Provide the (X, Y) coordinate of the cell's center where the given text is located.  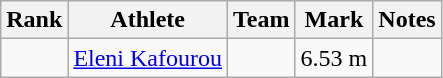
Mark (334, 20)
Eleni Kafourou (148, 58)
Team (262, 20)
6.53 m (334, 58)
Athlete (148, 20)
Notes (407, 20)
Rank (34, 20)
